Locate the cell with the specified text and output its [X, Y] center coordinate. 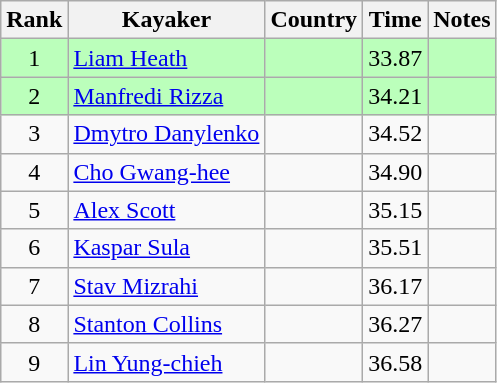
1 [34, 58]
34.52 [396, 134]
Kaspar Sula [166, 248]
35.15 [396, 210]
Stav Mizrahi [166, 286]
Kayaker [166, 20]
Lin Yung-chieh [166, 362]
36.17 [396, 286]
Rank [34, 20]
Liam Heath [166, 58]
8 [34, 324]
7 [34, 286]
Notes [462, 20]
5 [34, 210]
9 [34, 362]
Manfredi Rizza [166, 96]
2 [34, 96]
34.21 [396, 96]
36.58 [396, 362]
Dmytro Danylenko [166, 134]
33.87 [396, 58]
4 [34, 172]
34.90 [396, 172]
36.27 [396, 324]
Stanton Collins [166, 324]
35.51 [396, 248]
Time [396, 20]
3 [34, 134]
6 [34, 248]
Alex Scott [166, 210]
Country [314, 20]
Cho Gwang-hee [166, 172]
